For the text-containing cell, return its midpoint in (X, Y) coordinate format. 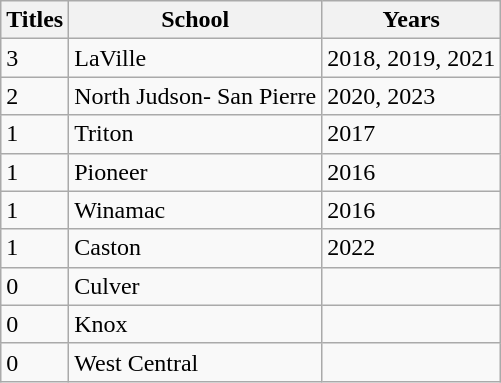
Knox (196, 324)
North Judson- San Pierre (196, 96)
2017 (412, 134)
West Central (196, 362)
Caston (196, 248)
Years (412, 20)
Pioneer (196, 172)
Winamac (196, 210)
LaVille (196, 58)
2018, 2019, 2021 (412, 58)
2020, 2023 (412, 96)
2 (35, 96)
School (196, 20)
2022 (412, 248)
Triton (196, 134)
Titles (35, 20)
3 (35, 58)
Culver (196, 286)
